Find where the given text appears and provide that cell's center as [X, Y] coordinate. 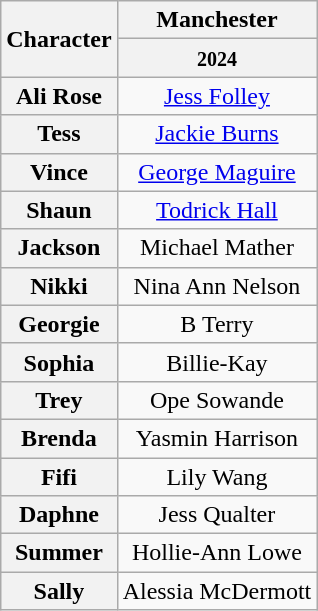
Billie-Kay [217, 362]
Nina Ann Nelson [217, 286]
Sally [59, 591]
Jackie Burns [217, 134]
Daphne [59, 515]
Jackson [59, 248]
Brenda [59, 438]
Michael Mather [217, 248]
Hollie-Ann Lowe [217, 553]
Ali Rose [59, 96]
Tess [59, 134]
Jess Folley [217, 96]
Sophia [59, 362]
Vince [59, 172]
Manchester [217, 20]
Alessia McDermott [217, 591]
Character [59, 39]
Fifi [59, 477]
2024 [217, 58]
Nikki [59, 286]
Jess Qualter [217, 515]
Trey [59, 400]
Georgie [59, 324]
Lily Wang [217, 477]
George Maguire [217, 172]
Ope Sowande [217, 400]
Summer [59, 553]
Todrick Hall [217, 210]
B Terry [217, 324]
Shaun [59, 210]
Yasmin Harrison [217, 438]
